Locate the cell with the specified text and output its (x, y) center coordinate. 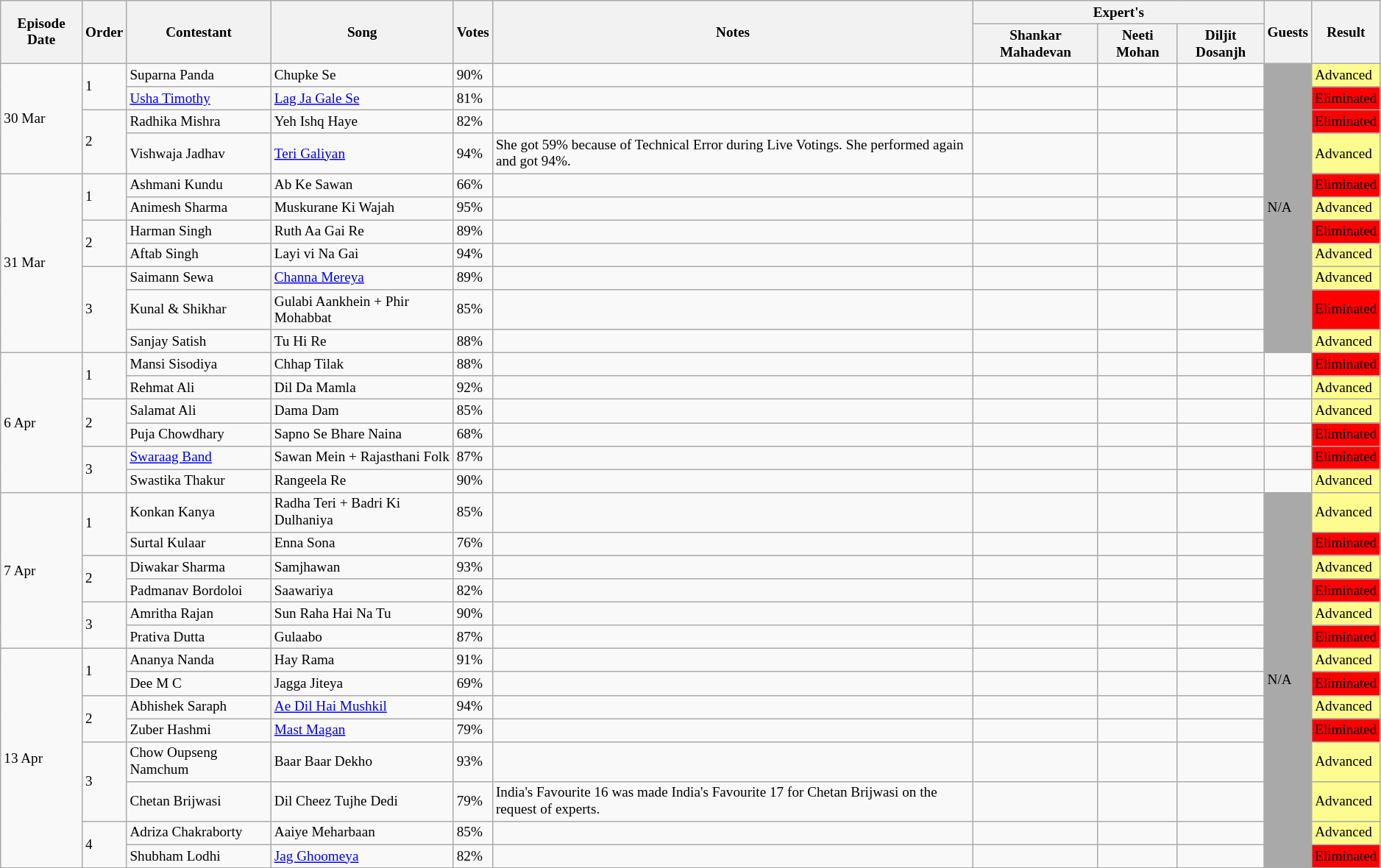
Votes (472, 32)
Tu Hi Re (362, 341)
Diwakar Sharma (199, 567)
13 Apr (41, 758)
Prativa Dutta (199, 637)
Ashmani Kundu (199, 185)
68% (472, 434)
Episode Date (41, 32)
Samjhawan (362, 567)
Chupke Se (362, 75)
76% (472, 544)
Gulaabo (362, 637)
Sanjay Satish (199, 341)
Gulabi Aankhein + Phir Mohabbat (362, 310)
Shankar Mahadevan (1036, 43)
Baar Baar Dekho (362, 761)
Salamat Ali (199, 411)
Order (104, 32)
Mansi Sisodiya (199, 364)
66% (472, 185)
Chhap Tilak (362, 364)
Jag Ghoomeya (362, 856)
Adriza Chakraborty (199, 833)
Dee M C (199, 683)
Aftab Singh (199, 255)
Suparna Panda (199, 75)
Ruth Aa Gai Re (362, 232)
Ae Dil Hai Mushkil (362, 707)
81% (472, 99)
6 Apr (41, 422)
Aaiye Meharbaan (362, 833)
Channa Mereya (362, 278)
Contestant (199, 32)
Teri Galiyan (362, 153)
Yeh Ishq Haye (362, 122)
Layi vi Na Gai (362, 255)
India's Favourite 16 was made India's Favourite 17 for Chetan Brijwasi on the request of experts. (733, 801)
Shubham Lodhi (199, 856)
31 Mar (41, 263)
Lag Ja Gale Se (362, 99)
Sun Raha Hai Na Tu (362, 613)
Abhishek Saraph (199, 707)
Chetan Brijwasi (199, 801)
30 Mar (41, 118)
Harman Singh (199, 232)
Dama Dam (362, 411)
Dil Da Mamla (362, 388)
Ananya Nanda (199, 661)
91% (472, 661)
Result (1346, 32)
Puja Chowdhary (199, 434)
Radhika Mishra (199, 122)
Mast Magan (362, 730)
Ab Ke Sawan (362, 185)
Neeti Mohan (1137, 43)
Surtal Kulaar (199, 544)
Sawan Mein + Rajasthani Folk (362, 458)
Muskurane Ki Wajah (362, 208)
Radha Teri + Badri Ki Dulhaniya (362, 512)
69% (472, 683)
95% (472, 208)
Jagga Jiteya (362, 683)
7 Apr (41, 570)
She got 59% because of Technical Error during Live Votings. She performed again and got 94%. (733, 153)
Enna Sona (362, 544)
92% (472, 388)
Hay Rama (362, 661)
Amritha Rajan (199, 613)
Padmanav Bordoloi (199, 591)
Rehmat Ali (199, 388)
Vishwaja Jadhav (199, 153)
Saawariya (362, 591)
Swaraag Band (199, 458)
Sapno Se Bhare Naina (362, 434)
Konkan Kanya (199, 512)
Zuber Hashmi (199, 730)
Expert's (1118, 13)
Animesh Sharma (199, 208)
Notes (733, 32)
Diljit Dosanjh (1221, 43)
Chow Oupseng Namchum (199, 761)
Saimann Sewa (199, 278)
Dil Cheez Tujhe Dedi (362, 801)
Rangeela Re (362, 481)
Song (362, 32)
Usha Timothy (199, 99)
Kunal & Shikhar (199, 310)
4 (104, 844)
Guests (1288, 32)
Swastika Thakur (199, 481)
